Output the (X, Y) coordinate of the center of the cell containing the given text.  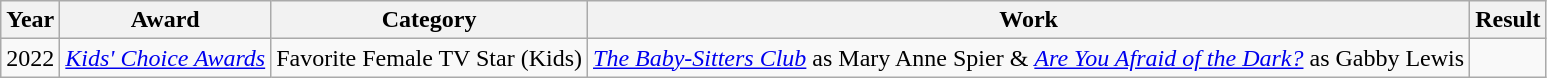
Award (166, 20)
Work (1029, 20)
Result (1508, 20)
2022 (30, 58)
Kids' Choice Awards (166, 58)
Year (30, 20)
Favorite Female TV Star (Kids) (430, 58)
Category (430, 20)
The Baby-Sitters Club as Mary Anne Spier & Are You Afraid of the Dark? as Gabby Lewis (1029, 58)
